Output the [x, y] coordinate of the center of the cell containing the given text.  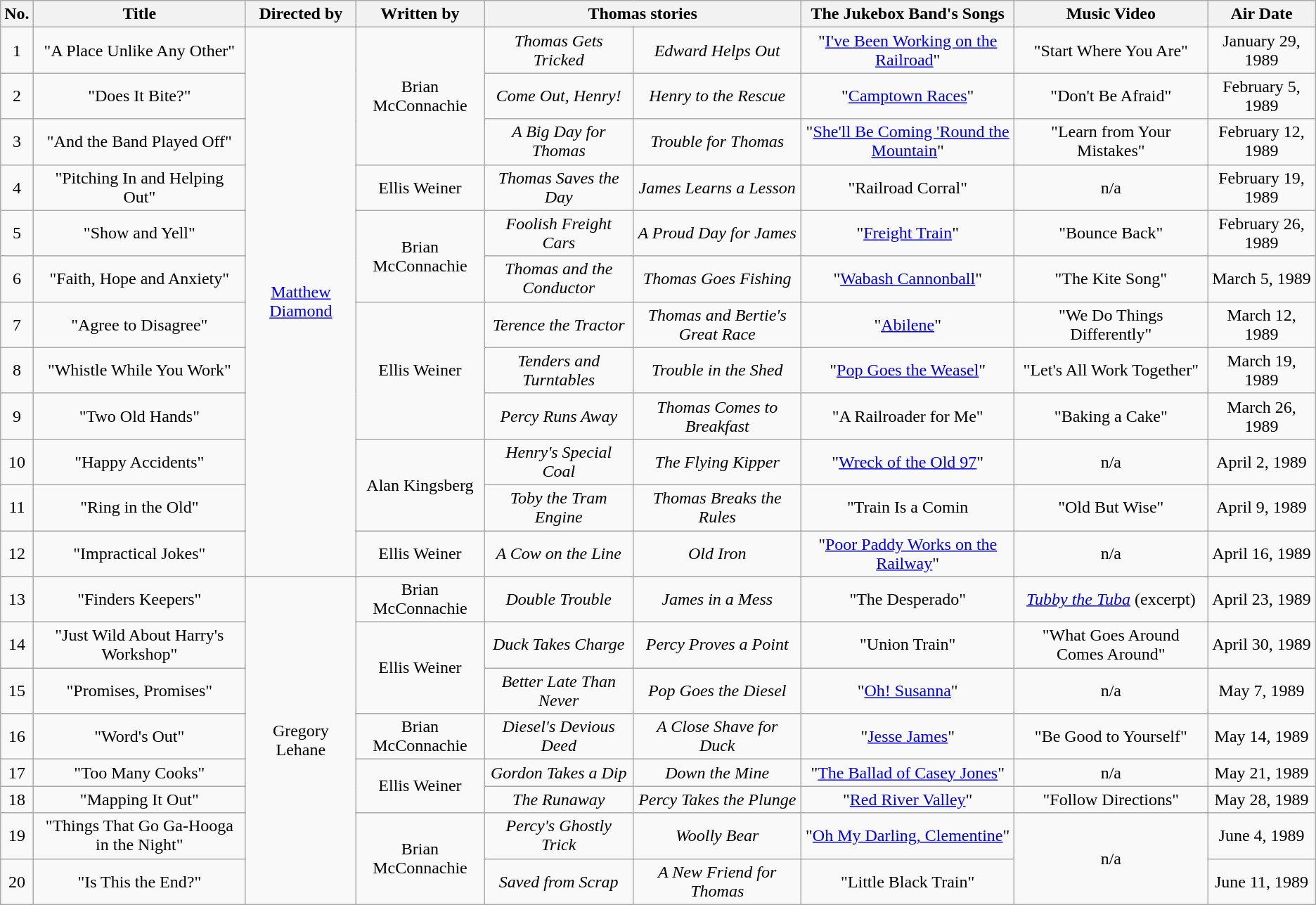
A Big Day for Thomas [559, 142]
A Close Shave for Duck [717, 737]
"Little Black Train" [908, 882]
"The Desperado" [908, 599]
Edward Helps Out [717, 51]
6 [17, 278]
A Cow on the Line [559, 553]
19 [17, 835]
June 4, 1989 [1261, 835]
"Oh! Susanna" [908, 691]
June 11, 1989 [1261, 882]
Foolish Freight Cars [559, 233]
Thomas Saves the Day [559, 187]
May 14, 1989 [1261, 737]
20 [17, 882]
Alan Kingsberg [420, 484]
"Too Many Cooks" [139, 773]
A Proud Day for James [717, 233]
13 [17, 599]
"Abilene" [908, 325]
May 28, 1989 [1261, 800]
Thomas stories [643, 14]
"Follow Directions" [1111, 800]
April 23, 1989 [1261, 599]
"Jesse James" [908, 737]
"Baking a Cake" [1111, 416]
"Union Train" [908, 646]
February 5, 1989 [1261, 96]
"Old But Wise" [1111, 508]
"Wreck of the Old 97" [908, 461]
Percy's Ghostly Trick [559, 835]
2 [17, 96]
"Whistle While You Work" [139, 370]
14 [17, 646]
10 [17, 461]
"Wabash Cannonball" [908, 278]
Trouble in the Shed [717, 370]
Music Video [1111, 14]
February 19, 1989 [1261, 187]
"The Ballad of Casey Jones" [908, 773]
"I've Been Working on the Railroad" [908, 51]
"Pop Goes the Weasel" [908, 370]
"Word's Out" [139, 737]
"And the Band Played Off" [139, 142]
"Learn from Your Mistakes" [1111, 142]
"A Place Unlike Any Other" [139, 51]
April 9, 1989 [1261, 508]
8 [17, 370]
"Mapping It Out" [139, 800]
Thomas and Bertie's Great Race [717, 325]
March 19, 1989 [1261, 370]
Matthew Diamond [301, 302]
"She'll Be Coming 'Round the Mountain" [908, 142]
Thomas and the Conductor [559, 278]
April 2, 1989 [1261, 461]
Title [139, 14]
Down the Mine [717, 773]
James in a Mess [717, 599]
Come Out, Henry! [559, 96]
"Pitching In and Helping Out" [139, 187]
Percy Runs Away [559, 416]
"Two Old Hands" [139, 416]
March 12, 1989 [1261, 325]
"Is This the End?" [139, 882]
"Impractical Jokes" [139, 553]
"Poor Paddy Works on the Railway" [908, 553]
Henry's Special Coal [559, 461]
9 [17, 416]
Tenders and Turntables [559, 370]
April 30, 1989 [1261, 646]
Tubby the Tuba (excerpt) [1111, 599]
Terence the Tractor [559, 325]
Thomas Goes Fishing [717, 278]
"Train Is a Comin [908, 508]
"Things That Go Ga-Hooga in the Night" [139, 835]
"The Kite Song" [1111, 278]
Toby the Tram Engine [559, 508]
A New Friend for Thomas [717, 882]
January 29, 1989 [1261, 51]
"Be Good to Yourself" [1111, 737]
Trouble for Thomas [717, 142]
Pop Goes the Diesel [717, 691]
March 5, 1989 [1261, 278]
7 [17, 325]
"Faith, Hope and Anxiety" [139, 278]
Old Iron [717, 553]
"Ring in the Old" [139, 508]
Diesel's Devious Deed [559, 737]
Gregory Lehane [301, 740]
The Flying Kipper [717, 461]
No. [17, 14]
17 [17, 773]
The Jukebox Band's Songs [908, 14]
Woolly Bear [717, 835]
5 [17, 233]
"Railroad Corral" [908, 187]
Percy Proves a Point [717, 646]
18 [17, 800]
15 [17, 691]
"Don't Be Afraid" [1111, 96]
May 21, 1989 [1261, 773]
"Just Wild About Harry's Workshop" [139, 646]
16 [17, 737]
May 7, 1989 [1261, 691]
"What Goes Around Comes Around" [1111, 646]
"Happy Accidents" [139, 461]
"Agree to Disagree" [139, 325]
"Start Where You Are" [1111, 51]
"Does It Bite?" [139, 96]
"Camptown Races" [908, 96]
1 [17, 51]
February 26, 1989 [1261, 233]
Thomas Breaks the Rules [717, 508]
Gordon Takes a Dip [559, 773]
11 [17, 508]
Directed by [301, 14]
Percy Takes the Plunge [717, 800]
Saved from Scrap [559, 882]
Thomas Gets Tricked [559, 51]
4 [17, 187]
12 [17, 553]
"Finders Keepers" [139, 599]
Written by [420, 14]
April 16, 1989 [1261, 553]
"Bounce Back" [1111, 233]
3 [17, 142]
James Learns a Lesson [717, 187]
Thomas Comes to Breakfast [717, 416]
March 26, 1989 [1261, 416]
"Promises, Promises" [139, 691]
The Runaway [559, 800]
Air Date [1261, 14]
"Red River Valley" [908, 800]
"Let's All Work Together" [1111, 370]
February 12, 1989 [1261, 142]
Duck Takes Charge [559, 646]
"Show and Yell" [139, 233]
"Oh My Darling, Clementine" [908, 835]
Better Late Than Never [559, 691]
"Freight Train" [908, 233]
Double Trouble [559, 599]
"We Do Things Differently" [1111, 325]
Henry to the Rescue [717, 96]
"A Railroader for Me" [908, 416]
